For the text-containing cell, return its midpoint in [x, y] coordinate format. 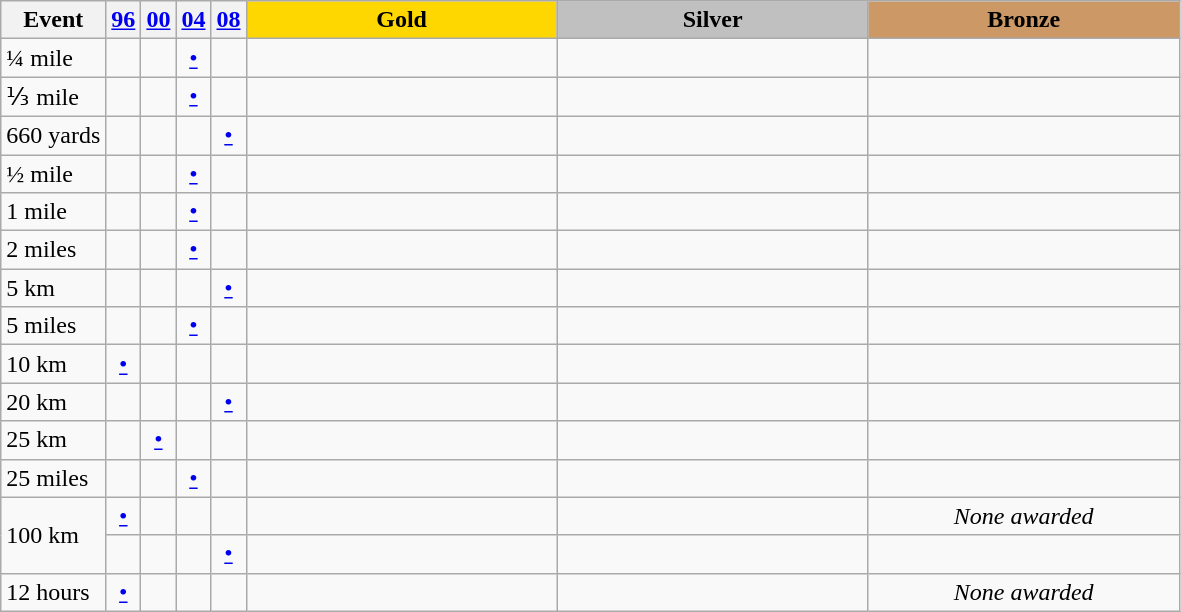
100 km [54, 535]
25 km [54, 440]
Gold [402, 20]
20 km [54, 402]
08 [228, 20]
04 [194, 20]
1 mile [54, 212]
660 yards [54, 135]
12 hours [54, 592]
⅓ mile [54, 97]
Silver [712, 20]
Bronze [1024, 20]
2 miles [54, 250]
00 [158, 20]
5 km [54, 288]
¼ mile [54, 58]
5 miles [54, 326]
10 km [54, 364]
½ mile [54, 173]
25 miles [54, 478]
Event [54, 20]
96 [124, 20]
